Capture the cell that displays the provided text and extract its [x, y] central coordinate. 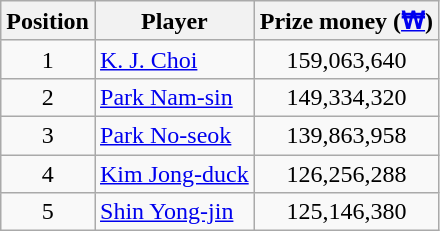
126,256,288 [346, 173]
Kim Jong-duck [174, 173]
Park Nam-sin [174, 97]
Shin Yong-jin [174, 212]
1 [48, 59]
125,146,380 [346, 212]
3 [48, 135]
149,334,320 [346, 97]
K. J. Choi [174, 59]
Park No-seok [174, 135]
159,063,640 [346, 59]
139,863,958 [346, 135]
2 [48, 97]
Prize money (₩) [346, 21]
Player [174, 21]
5 [48, 212]
4 [48, 173]
Position [48, 21]
